Search for the cell housing the specified text and yield its (X, Y) center coordinate. 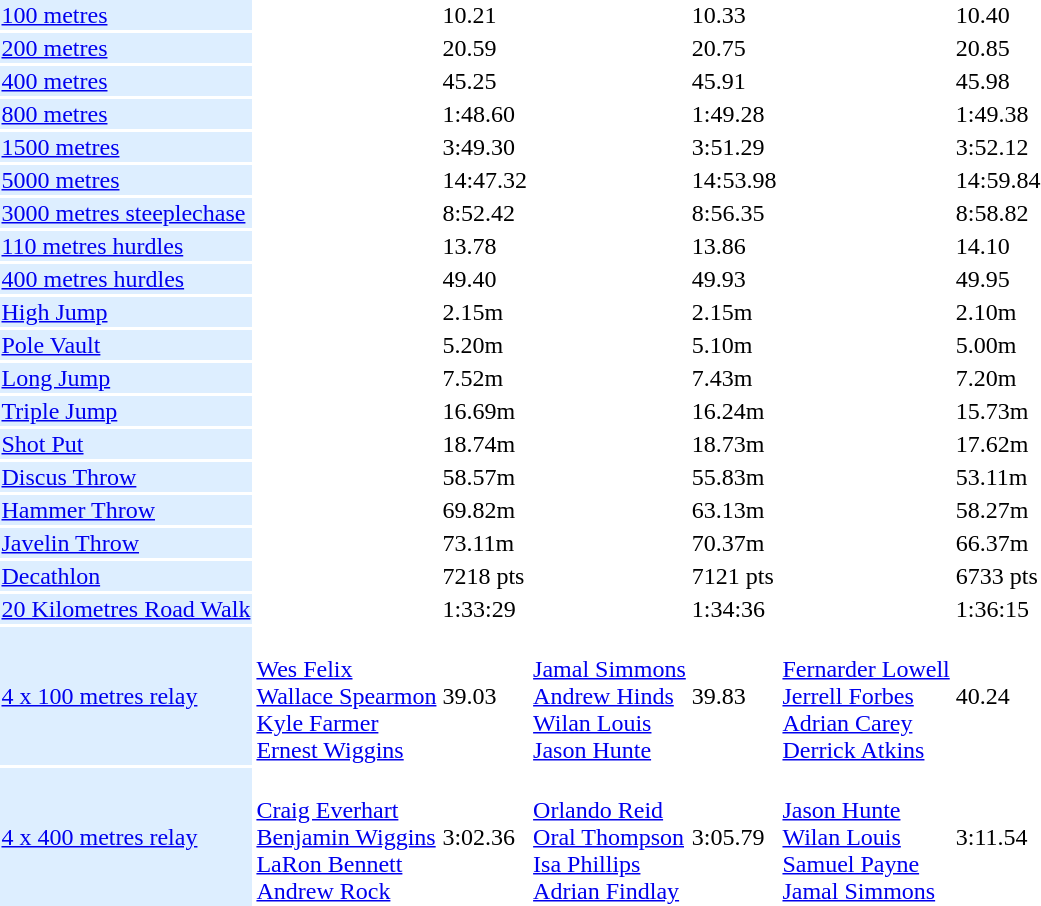
10.33 (734, 15)
400 metres hurdles (126, 279)
70.37m (734, 543)
400 metres (126, 81)
Long Jump (126, 378)
7121 pts (734, 576)
20.59 (485, 48)
16.69m (485, 411)
13.78 (485, 246)
14:47.32 (485, 180)
110 metres hurdles (126, 246)
18.74m (485, 444)
3:02.36 (485, 837)
49.93 (734, 279)
3:51.29 (734, 147)
58.57m (485, 477)
Decathlon (126, 576)
45.25 (485, 81)
Hammer Throw (126, 510)
Craig Everhart Benjamin Wiggins LaRon Bennett Andrew Rock (346, 837)
Jason Hunte Wilan Louis Samuel Payne Jamal Simmons (866, 837)
Javelin Throw (126, 543)
1:48.60 (485, 114)
5.10m (734, 345)
3:05.79 (734, 837)
8:56.35 (734, 213)
45.91 (734, 81)
14:53.98 (734, 180)
16.24m (734, 411)
10.21 (485, 15)
Fernarder Lowell Jerrell Forbes Adrian Carey Derrick Atkins (866, 696)
55.83m (734, 477)
8:52.42 (485, 213)
Wes Felix Wallace Spearmon Kyle Farmer Ernest Wiggins (346, 696)
39.83 (734, 696)
3000 metres steeplechase (126, 213)
69.82m (485, 510)
63.13m (734, 510)
13.86 (734, 246)
3:49.30 (485, 147)
1:33:29 (485, 609)
Orlando Reid Oral Thompson Isa Phillips Adrian Findlay (610, 837)
7.52m (485, 378)
1:49.28 (734, 114)
5000 metres (126, 180)
100 metres (126, 15)
20 Kilometres Road Walk (126, 609)
5.20m (485, 345)
20.75 (734, 48)
High Jump (126, 312)
7218 pts (485, 576)
4 x 100 metres relay (126, 696)
18.73m (734, 444)
800 metres (126, 114)
Pole Vault (126, 345)
7.43m (734, 378)
49.40 (485, 279)
39.03 (485, 696)
1:34:36 (734, 609)
Jamal Simmons Andrew Hinds Wilan Louis Jason Hunte (610, 696)
Discus Throw (126, 477)
200 metres (126, 48)
Shot Put (126, 444)
73.11m (485, 543)
Triple Jump (126, 411)
4 x 400 metres relay (126, 837)
1500 metres (126, 147)
